Pinpoint the cell where the given text exists, returning its (X, Y) midpoint coordinate. 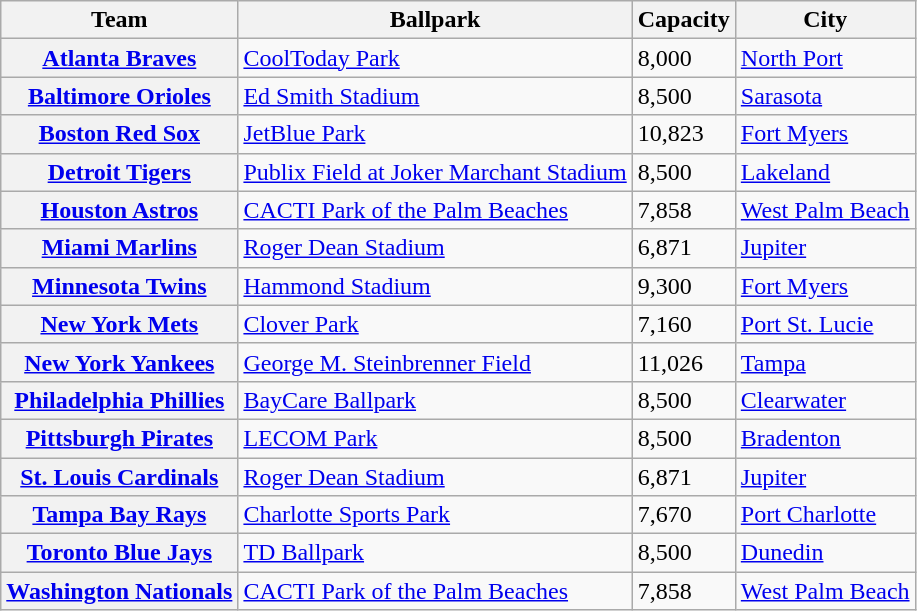
10,823 (684, 134)
BayCare Ballpark (435, 400)
Team (120, 20)
JetBlue Park (435, 134)
7,160 (684, 324)
Capacity (684, 20)
Detroit Tigers (120, 172)
Publix Field at Joker Marchant Stadium (435, 172)
New York Mets (120, 324)
Dunedin (825, 553)
Tampa Bay Rays (120, 515)
Washington Nationals (120, 591)
Miami Marlins (120, 248)
Boston Red Sox (120, 134)
9,300 (684, 286)
Bradenton (825, 438)
Toronto Blue Jays (120, 553)
11,026 (684, 362)
LECOM Park (435, 438)
8,000 (684, 58)
Tampa (825, 362)
Lakeland (825, 172)
Ballpark (435, 20)
Port St. Lucie (825, 324)
Hammond Stadium (435, 286)
TD Ballpark (435, 553)
St. Louis Cardinals (120, 477)
Baltimore Orioles (120, 96)
New York Yankees (120, 362)
Charlotte Sports Park (435, 515)
Clearwater (825, 400)
City (825, 20)
Houston Astros (120, 210)
Port Charlotte (825, 515)
Ed Smith Stadium (435, 96)
North Port (825, 58)
7,670 (684, 515)
Atlanta Braves (120, 58)
Philadelphia Phillies (120, 400)
Pittsburgh Pirates (120, 438)
Clover Park (435, 324)
Minnesota Twins (120, 286)
George M. Steinbrenner Field (435, 362)
CoolToday Park (435, 58)
Sarasota (825, 96)
